Determine the (x, y) coordinate at the center of the cell enclosing the given text.  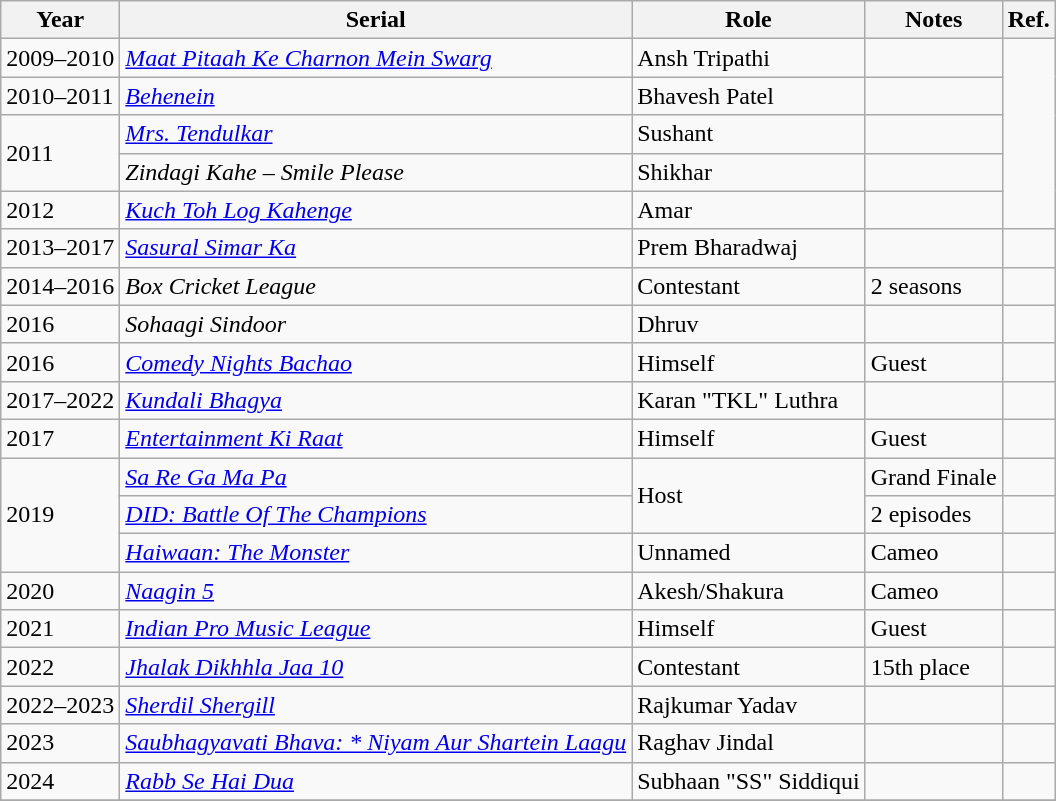
Rajkumar Yadav (748, 705)
2017–2022 (60, 400)
Ansh Tripathi (748, 58)
Jhalak Dikhhla Jaa 10 (376, 667)
Sa Re Ga Ma Pa (376, 477)
Karan "TKL" Luthra (748, 400)
Subhaan "SS" Siddiqui (748, 781)
Raghav Jindal (748, 743)
2023 (60, 743)
Mrs. Tendulkar (376, 134)
Year (60, 20)
Dhruv (748, 324)
2024 (60, 781)
15th place (934, 667)
Ref. (1028, 20)
2009–2010 (60, 58)
Saubhagyavati Bhava: * Niyam Aur Shartein Laagu (376, 743)
Behenein (376, 96)
Haiwaan: The Monster (376, 553)
Sohaagi Sindoor (376, 324)
Maat Pitaah Ke Charnon Mein Swarg (376, 58)
Rabb Se Hai Dua (376, 781)
2010–2011 (60, 96)
Comedy Nights Bachao (376, 362)
2020 (60, 591)
2021 (60, 629)
Host (748, 496)
Bhavesh Patel (748, 96)
2 episodes (934, 515)
Prem Bharadwaj (748, 248)
Sushant (748, 134)
Sasural Simar Ka (376, 248)
2022 (60, 667)
2011 (60, 153)
Kuch Toh Log Kahenge (376, 210)
2017 (60, 438)
2 seasons (934, 286)
Box Cricket League (376, 286)
2012 (60, 210)
Amar (748, 210)
Sherdil Shergill (376, 705)
Shikhar (748, 172)
Zindagi Kahe – Smile Please (376, 172)
DID: Battle Of The Champions (376, 515)
Akesh/Shakura (748, 591)
2022–2023 (60, 705)
Naagin 5 (376, 591)
Entertainment Ki Raat (376, 438)
2013–2017 (60, 248)
Indian Pro Music League (376, 629)
2014–2016 (60, 286)
Serial (376, 20)
2019 (60, 515)
Notes (934, 20)
Role (748, 20)
Kundali Bhagya (376, 400)
Grand Finale (934, 477)
Unnamed (748, 553)
